Provide the (X, Y) coordinate of the cell's center where the given text is located.  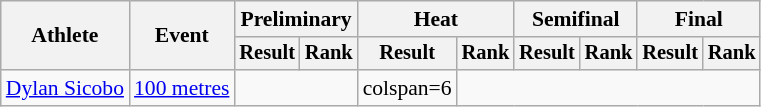
Semifinal (576, 19)
Final (698, 19)
Preliminary (296, 19)
Event (182, 36)
colspan=6 (408, 88)
Dylan Sicobo (65, 88)
Athlete (65, 36)
100 metres (182, 88)
Heat (436, 19)
